Identify which cell holds the provided text, then report its [x, y] central coordinate. 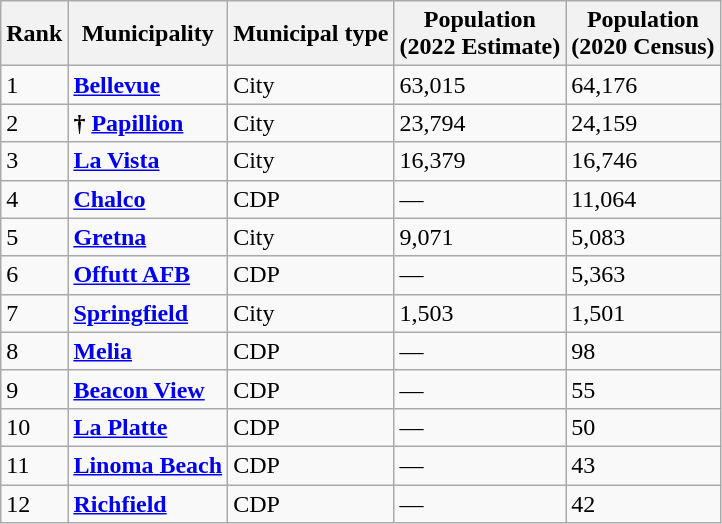
5,363 [643, 275]
Linoma Beach [148, 465]
Richfield [148, 503]
64,176 [643, 85]
La Platte [148, 427]
9 [34, 389]
3 [34, 161]
Rank [34, 34]
Population(2020 Census) [643, 34]
Beacon View [148, 389]
La Vista [148, 161]
Springfield [148, 313]
42 [643, 503]
8 [34, 351]
50 [643, 427]
† Papillion [148, 123]
6 [34, 275]
5 [34, 237]
43 [643, 465]
11 [34, 465]
2 [34, 123]
16,379 [480, 161]
Municipal type [311, 34]
5,083 [643, 237]
9,071 [480, 237]
63,015 [480, 85]
Gretna [148, 237]
23,794 [480, 123]
10 [34, 427]
Chalco [148, 199]
24,159 [643, 123]
Municipality [148, 34]
Population(2022 Estimate) [480, 34]
7 [34, 313]
12 [34, 503]
98 [643, 351]
1 [34, 85]
Melia [148, 351]
55 [643, 389]
11,064 [643, 199]
Bellevue [148, 85]
4 [34, 199]
1,501 [643, 313]
16,746 [643, 161]
Offutt AFB [148, 275]
1,503 [480, 313]
